Scan for the cell matching the given text and deliver its [x, y] coordinate at center. 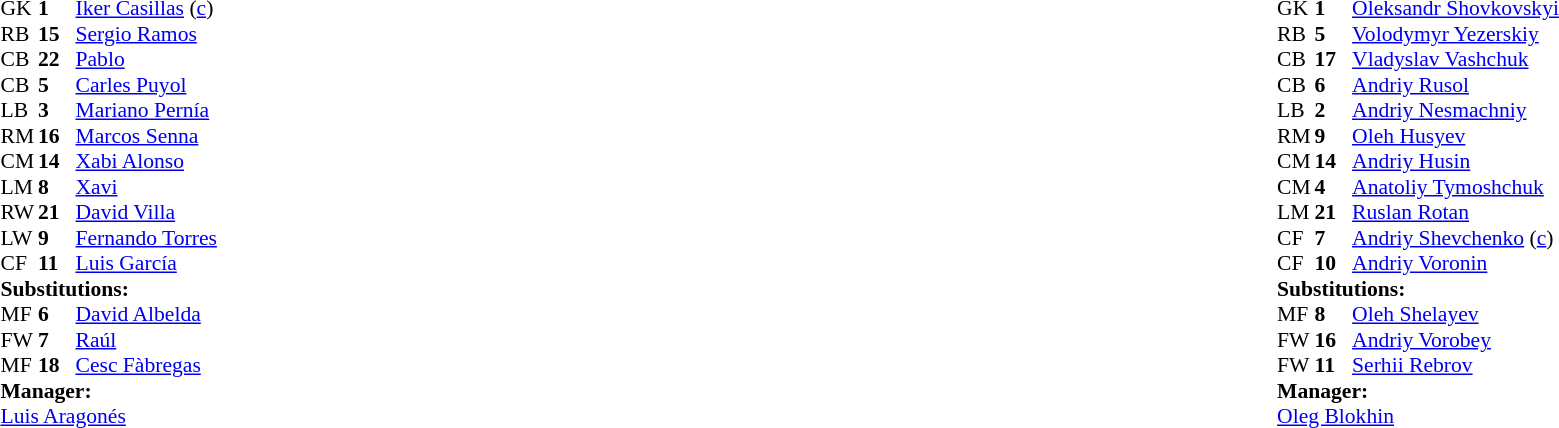
Fernando Torres [146, 238]
Andriy Voronin [1456, 263]
Volodymyr Yezerskiy [1456, 34]
3 [57, 111]
Andriy Husin [1456, 161]
Mariano Pernía [146, 111]
Marcos Senna [146, 136]
Xavi [146, 187]
Oleh Husyev [1456, 136]
Andriy Nesmachniy [1456, 111]
Anatoliy Tymoshchuk [1456, 187]
10 [1334, 263]
David Villa [146, 213]
4 [1334, 187]
LW [19, 238]
Andriy Rusol [1456, 85]
Sergio Ramos [146, 34]
22 [57, 59]
18 [57, 365]
Oleh Shelayev [1456, 315]
Ruslan Rotan [1456, 213]
David Albelda [146, 315]
Carles Puyol [146, 85]
2 [1334, 111]
Xabi Alonso [146, 161]
Cesc Fàbregas [146, 365]
Vladyslav Vashchuk [1456, 59]
Pablo [146, 59]
Andriy Shevchenko (c) [1456, 238]
Luis García [146, 263]
17 [1334, 59]
Raúl [146, 340]
15 [57, 34]
Andriy Vorobey [1456, 340]
Serhii Rebrov [1456, 365]
RW [19, 213]
